Return (x, y) of the center of cell containing provided text 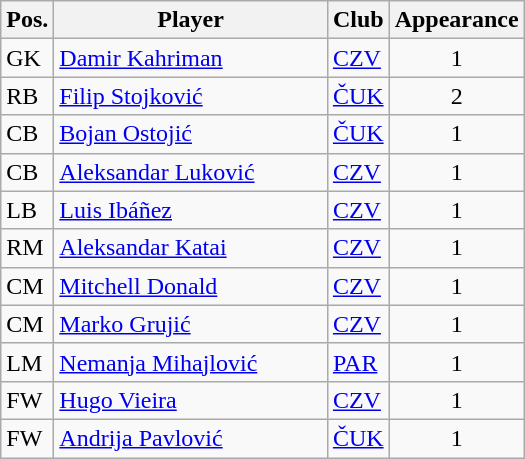
Nemanja Mihajlović (191, 362)
2 (456, 96)
Hugo Vieira (191, 400)
Pos. (28, 20)
GK (28, 58)
Marko Grujić (191, 324)
Appearance (456, 20)
Aleksandar Katai (191, 248)
Luis Ibáñez (191, 210)
Mitchell Donald (191, 286)
LM (28, 362)
RB (28, 96)
PAR (358, 362)
LB (28, 210)
Damir Kahriman (191, 58)
Andrija Pavlović (191, 438)
Filip Stojković (191, 96)
Bojan Ostojić (191, 134)
RM (28, 248)
Club (358, 20)
Aleksandar Luković (191, 172)
Player (191, 20)
